For the text-containing cell, return its midpoint in [X, Y] coordinate format. 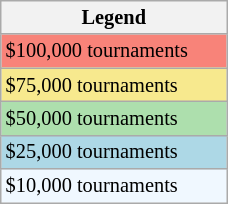
Legend [114, 17]
$25,000 tournaments [114, 152]
$100,000 tournaments [114, 51]
$75,000 tournaments [114, 85]
$10,000 tournaments [114, 186]
$50,000 tournaments [114, 118]
